Return [x, y] of the center of cell containing provided text 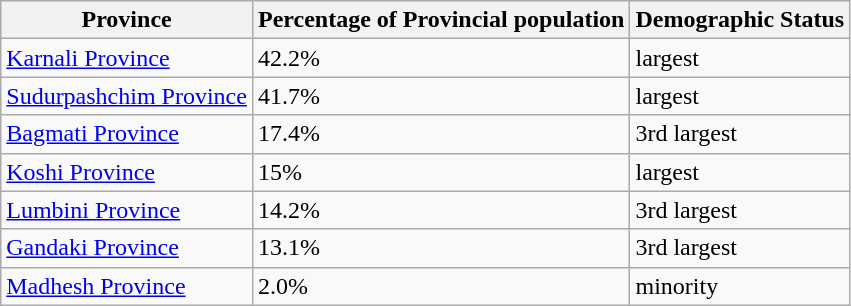
Madhesh Province [127, 286]
Sudurpashchim Province [127, 96]
42.2% [440, 58]
13.1% [440, 248]
Karnali Province [127, 58]
Demographic Status [740, 20]
41.7% [440, 96]
Percentage of Provincial population [440, 20]
15% [440, 172]
2.0% [440, 286]
Koshi Province [127, 172]
Lumbini Province [127, 210]
Gandaki Province [127, 248]
Province [127, 20]
Bagmati Province [127, 134]
14.2% [440, 210]
17.4% [440, 134]
minority [740, 286]
